Return the (x, y) coordinate for the center point of the cell that contains the specified text.  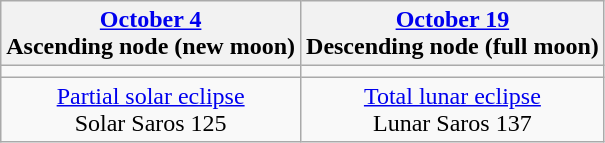
Total lunar eclipseLunar Saros 137 (453, 110)
October 4Ascending node (new moon) (151, 34)
Partial solar eclipseSolar Saros 125 (151, 110)
October 19Descending node (full moon) (453, 34)
